For the text-containing cell, return its midpoint in (x, y) coordinate format. 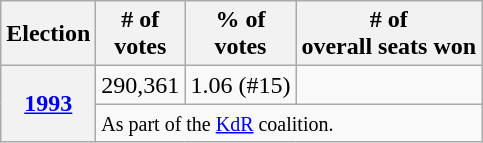
290,361 (140, 85)
As part of the KdR coalition. (289, 123)
% ofvotes (240, 34)
# ofvotes (140, 34)
1.06 (#15) (240, 85)
Election (48, 34)
# ofoverall seats won (389, 34)
1993 (48, 104)
